Pinpoint the cell where the given text exists, returning its [x, y] midpoint coordinate. 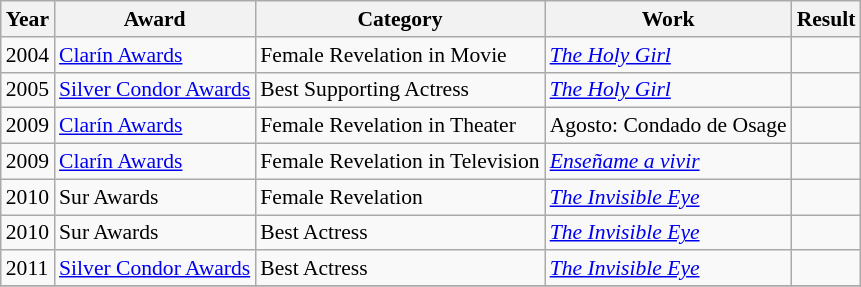
Result [826, 19]
Best Supporting Actress [400, 90]
Work [668, 19]
Female Revelation in Theater [400, 126]
Enseñame a vivir [668, 162]
Year [28, 19]
2004 [28, 55]
Female Revelation [400, 197]
2005 [28, 90]
Female Revelation in Television [400, 162]
Category [400, 19]
Female Revelation in Movie [400, 55]
Agosto: Condado de Osage [668, 126]
2011 [28, 269]
Award [154, 19]
